Identify which cell holds the provided text, then report its [x, y] central coordinate. 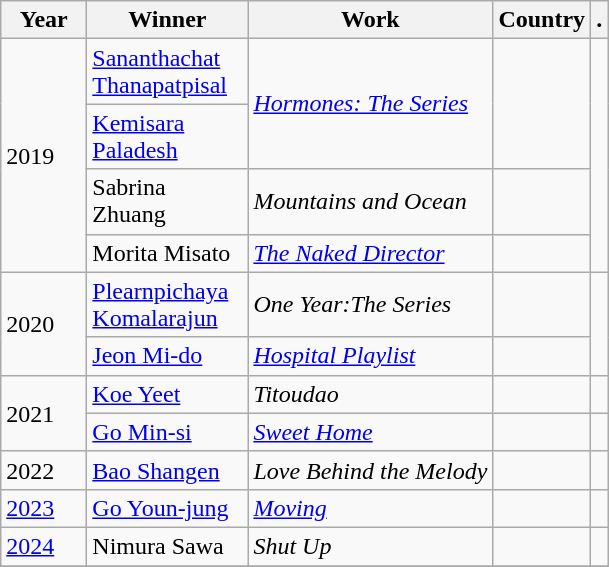
Sananthachat Thanapatpisal [168, 72]
Love Behind the Melody [370, 470]
Nimura Sawa [168, 546]
Hospital Playlist [370, 356]
Country [542, 20]
Kemisara Paladesh [168, 136]
Work [370, 20]
Jeon Mi-do [168, 356]
Morita Misato [168, 253]
2023 [44, 508]
Sabrina Zhuang [168, 202]
Winner [168, 20]
Go Min-si [168, 432]
Hormones: The Series [370, 104]
Moving [370, 508]
The Naked Director [370, 253]
Shut Up [370, 546]
One Year:The Series [370, 304]
Bao Shangen [168, 470]
Year [44, 20]
Titoudao [370, 394]
2019 [44, 156]
. [600, 20]
2022 [44, 470]
2020 [44, 324]
2024 [44, 546]
Go Youn-jung [168, 508]
Koe Yeet [168, 394]
Sweet Home [370, 432]
Mountains and Ocean [370, 202]
Plearnpichaya Komalarajun [168, 304]
2021 [44, 413]
